Output the (x, y) coordinate of the center of the cell containing the given text.  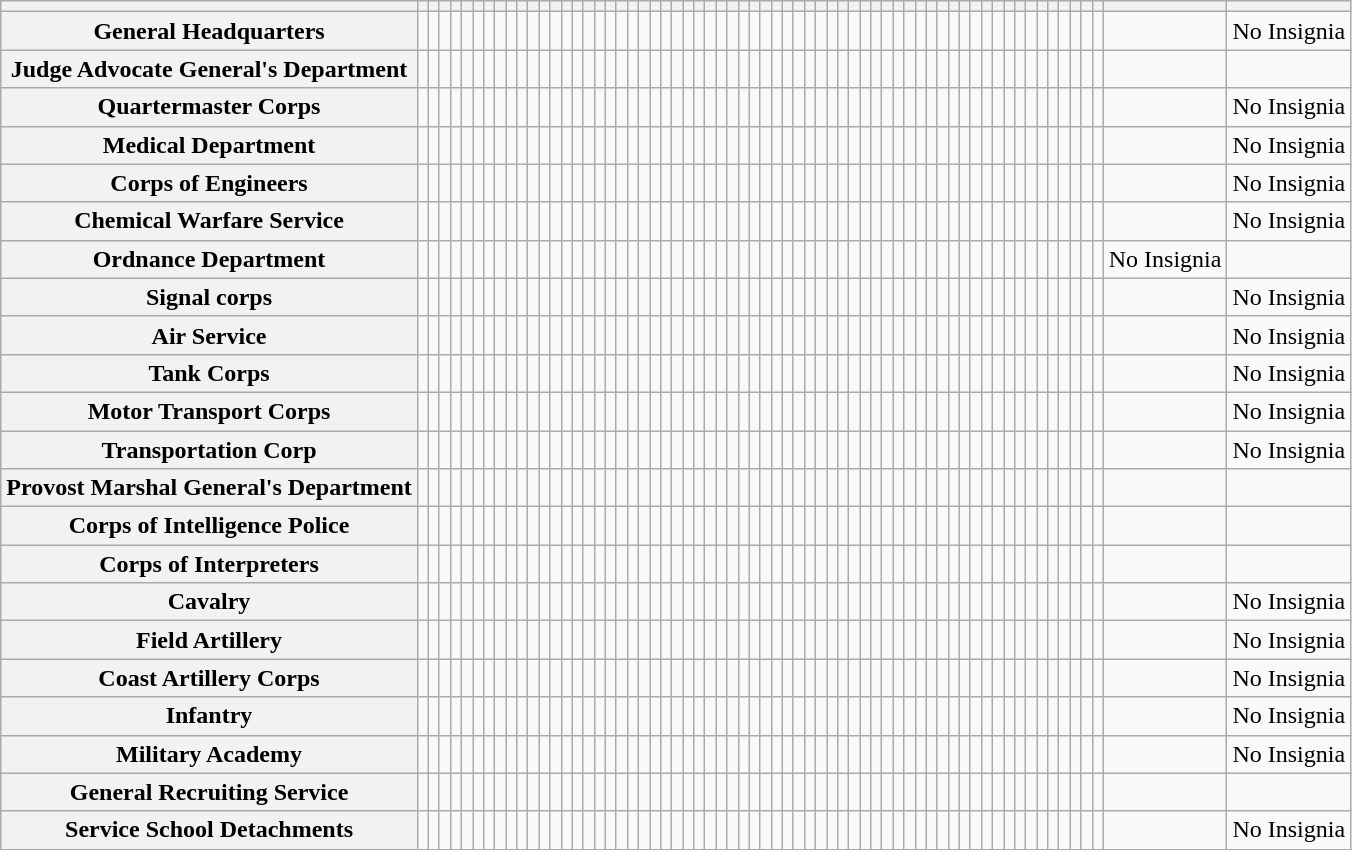
Coast Artillery Corps (210, 678)
Field Artillery (210, 640)
Military Academy (210, 754)
Corps of Intelligence Police (210, 526)
Service School Detachments (210, 830)
General Headquarters (210, 31)
Infantry (210, 716)
Medical Department (210, 145)
Cavalry (210, 602)
Quartermaster Corps (210, 107)
Provost Marshal General's Department (210, 488)
Corps of Engineers (210, 183)
General Recruiting Service (210, 792)
Judge Advocate General's Department (210, 69)
Transportation Corp (210, 449)
Chemical Warfare Service (210, 221)
Tank Corps (210, 373)
Ordnance Department (210, 259)
Motor Transport Corps (210, 411)
Corps of Interpreters (210, 564)
Signal corps (210, 297)
Air Service (210, 335)
